Capture the cell that displays the provided text and extract its (x, y) central coordinate. 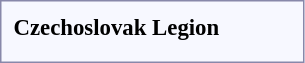
Czechoslovak Legion (116, 27)
